From the cell containing the given text, extract its center point as (x, y) coordinate. 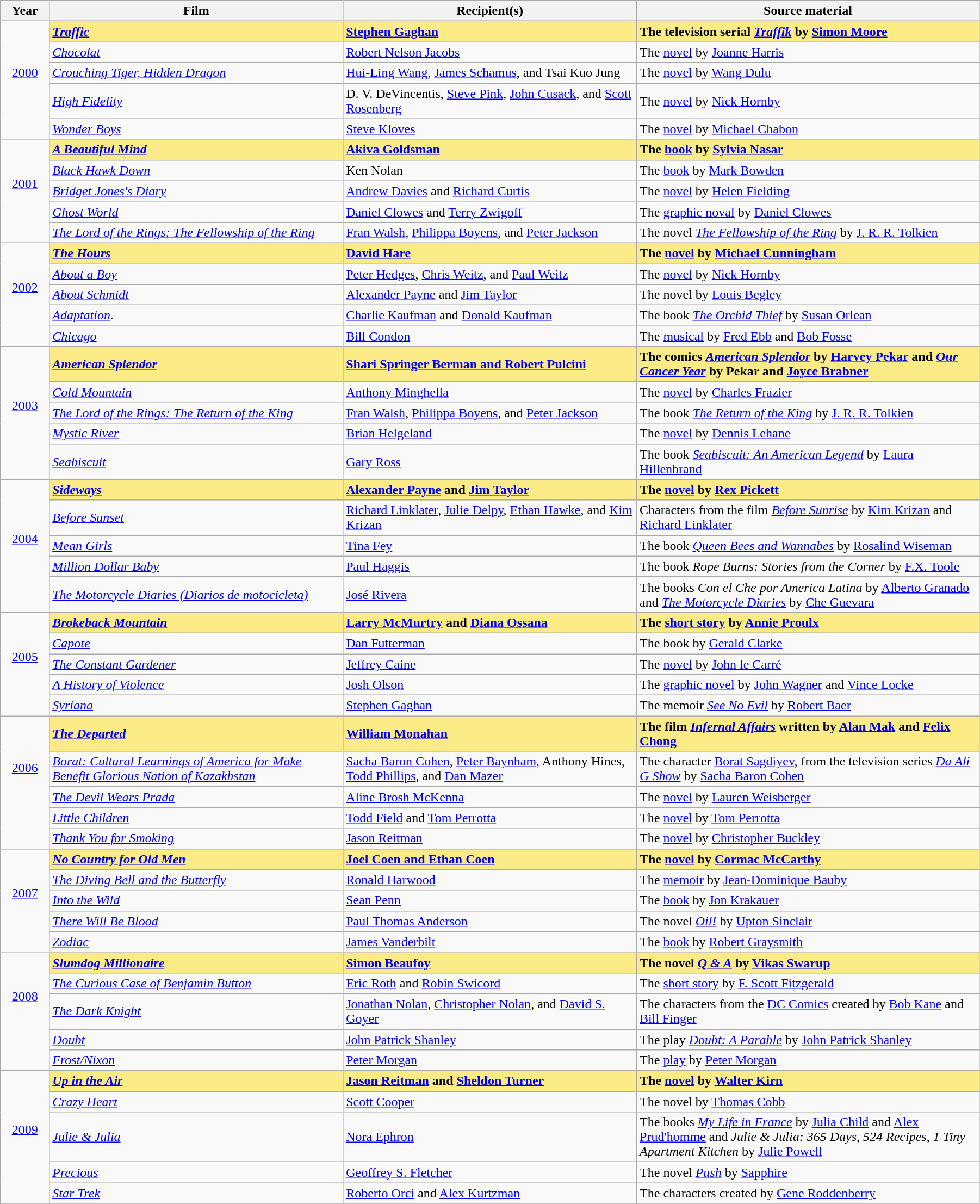
The books Con el Che por America Latina by Alberto Granado and The Motorcycle Diaries by Che Guevara (808, 594)
The book by Jon Krakauer (808, 900)
About Schmidt (196, 295)
Up in the Air (196, 1081)
2009 (25, 1137)
Sideways (196, 490)
Slumdog Millionaire (196, 962)
Jason Reitman (490, 838)
The memoir by Jean-Dominique Bauby (808, 880)
Capote (196, 643)
The Lord of the Rings: The Fellowship of the Ring (196, 232)
The Dark Knight (196, 1011)
Star Trek (196, 1193)
Josh Olson (490, 685)
Thank You for Smoking (196, 838)
Borat: Cultural Learnings of America for Make Benefit Glorious Nation of Kazakhstan (196, 769)
The short story by F. Scott Fitzgerald (808, 983)
Crouching Tiger, Hidden Dragon (196, 73)
Recipient(s) (490, 11)
The novel Q & A by Vikas Swarup (808, 962)
Paul Thomas Anderson (490, 921)
Precious (196, 1172)
Ronald Harwood (490, 880)
Chocolat (196, 52)
The novel The Fellowship of the Ring by J. R. R. Tolkien (808, 232)
Dan Futterman (490, 643)
William Monahan (490, 733)
Year (25, 11)
Paul Haggis (490, 566)
2002 (25, 294)
Akiva Goldsman (490, 150)
Geoffrey S. Fletcher (490, 1172)
There Will Be Blood (196, 921)
2006 (25, 782)
Simon Beaufoy (490, 962)
Brokeback Mountain (196, 622)
The Departed (196, 733)
Anthony Minghella (490, 392)
Roberto Orci and Alex Kurtzman (490, 1193)
Zodiac (196, 942)
The novel by Charles Frazier (808, 392)
2003 (25, 413)
The book Rope Burns: Stories from the Corner by F.X. Toole (808, 566)
Steve Kloves (490, 129)
The book Queen Bees and Wannabes by Rosalind Wiseman (808, 546)
The novel by Tom Perrotta (808, 818)
Larry McMurtry and Diana Ossana (490, 622)
The novel by Thomas Cobb (808, 1102)
Into the Wild (196, 900)
The play by Peter Morgan (808, 1060)
Eric Roth and Robin Swicord (490, 983)
Jeffrey Caine (490, 664)
The novel Push by Sapphire (808, 1172)
The television serial Traffik by Simon Moore (808, 32)
Before Sunset (196, 518)
Little Children (196, 818)
Frost/Nixon (196, 1060)
Mystic River (196, 434)
Brian Helgeland (490, 434)
The novel by Louis Begley (808, 295)
Daniel Clowes and Terry Zwigoff (490, 212)
Nora Ephron (490, 1137)
Ken Nolan (490, 170)
Tina Fey (490, 546)
A Beautiful Mind (196, 150)
Andrew Davies and Richard Curtis (490, 191)
The book by Gerald Clarke (808, 643)
Traffic (196, 32)
Sean Penn (490, 900)
The characters from the DC Comics created by Bob Kane and Bill Finger (808, 1011)
The novel by Wang Dulu (808, 73)
Jason Reitman and Sheldon Turner (490, 1081)
The Curious Case of Benjamin Button (196, 983)
2008 (25, 1011)
The novel by Michael Cunningham (808, 253)
2001 (25, 191)
The book The Return of the King by J. R. R. Tolkien (808, 413)
James Vanderbilt (490, 942)
Jonathan Nolan, Christopher Nolan, and David S. Goyer (490, 1011)
Adaptation. (196, 316)
Aline Brosh McKenna (490, 797)
Bill Condon (490, 336)
Wonder Boys (196, 129)
A History of Violence (196, 685)
Film (196, 11)
Source material (808, 11)
Doubt (196, 1040)
The memoir See No Evil by Robert Baer (808, 706)
Crazy Heart (196, 1102)
The novel by Joanne Harris (808, 52)
2005 (25, 664)
The book by Mark Bowden (808, 170)
The play Doubt: A Parable by John Patrick Shanley (808, 1040)
High Fidelity (196, 101)
Cold Mountain (196, 392)
José Rivera (490, 594)
The characters created by Gene Roddenberry (808, 1193)
Black Hawk Down (196, 170)
The short story by Annie Proulx (808, 622)
Syriana (196, 706)
Scott Cooper (490, 1102)
The musical by Fred Ebb and Bob Fosse (808, 336)
Hui-Ling Wang, James Schamus, and Tsai Kuo Jung (490, 73)
The graphic novel by John Wagner and Vince Locke (808, 685)
The novel by Walter Kirn (808, 1081)
The Constant Gardener (196, 664)
Robert Nelson Jacobs (490, 52)
The novel by Christopher Buckley (808, 838)
The Lord of the Rings: The Return of the King (196, 413)
The novel by Helen Fielding (808, 191)
The Diving Bell and the Butterfly (196, 880)
Joel Coen and Ethan Coen (490, 859)
The novel by Michael Chabon (808, 129)
The books My Life in France by Julia Child and Alex Prud'homme and Julie & Julia: 365 Days, 524 Recipes, 1 Tiny Apartment Kitchen by Julie Powell (808, 1137)
Characters from the film Before Sunrise by Kim Krizan and Richard Linklater (808, 518)
2000 (25, 81)
The novel by Cormac McCarthy (808, 859)
Chicago (196, 336)
Shari Springer Berman and Robert Pulcini (490, 365)
Ghost World (196, 212)
The novel by Lauren Weisberger (808, 797)
No Country for Old Men (196, 859)
Seabiscuit (196, 461)
The novel by Rex Pickett (808, 490)
The novel by John le Carré (808, 664)
Mean Girls (196, 546)
Julie & Julia (196, 1137)
Gary Ross (490, 461)
Million Dollar Baby (196, 566)
The graphic noval by Daniel Clowes (808, 212)
The Devil Wears Prada (196, 797)
Sacha Baron Cohen, Peter Baynham, Anthony Hines, Todd Phillips, and Dan Mazer (490, 769)
David Hare (490, 253)
The book Seabiscuit: An American Legend by Laura Hillenbrand (808, 461)
Peter Hedges, Chris Weitz, and Paul Weitz (490, 274)
The film Infernal Affairs written by Alan Mak and Felix Chong (808, 733)
The novel by Dennis Lehane (808, 434)
The Hours (196, 253)
The novel Oil! by Upton Sinclair (808, 921)
The book by Robert Graysmith (808, 942)
Peter Morgan (490, 1060)
2004 (25, 546)
John Patrick Shanley (490, 1040)
The book by Sylvia Nasar (808, 150)
About a Boy (196, 274)
Richard Linklater, Julie Delpy, Ethan Hawke, and Kim Krizan (490, 518)
Bridget Jones's Diary (196, 191)
Charlie Kaufman and Donald Kaufman (490, 316)
The Motorcycle Diaries (Diarios de motocicleta) (196, 594)
2007 (25, 900)
The character Borat Sagdiyev, from the television series Da Ali G Show by Sacha Baron Cohen (808, 769)
The comics American Splendor by Harvey Pekar and Our Cancer Year by Pekar and Joyce Brabner (808, 365)
Todd Field and Tom Perrotta (490, 818)
D. V. DeVincentis, Steve Pink, John Cusack, and Scott Rosenberg (490, 101)
The book The Orchid Thief by Susan Orlean (808, 316)
American Splendor (196, 365)
